Provide the [x, y] coordinate of the cell's center where the given text is located.  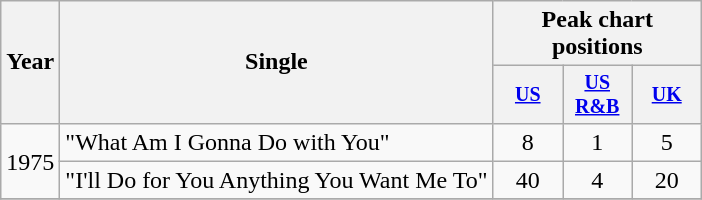
USR&B [596, 94]
"What Am I Gonna Do with You" [276, 142]
5 [666, 142]
1 [596, 142]
8 [528, 142]
40 [528, 180]
Peak chart positions [597, 34]
"I'll Do for You Anything You Want Me To" [276, 180]
1975 [30, 161]
Year [30, 62]
20 [666, 180]
Single [276, 62]
UK [666, 94]
US [528, 94]
4 [596, 180]
